Output the (x, y) coordinate of the center of the cell containing the given text.  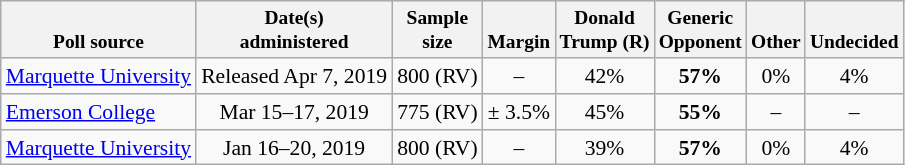
DonaldTrump (R) (604, 30)
Samplesize (438, 30)
Released Apr 7, 2019 (294, 76)
Undecided (854, 30)
42% (604, 76)
45% (604, 112)
800 (RV) (438, 76)
GenericOpponent (700, 30)
Poll source (98, 30)
Marquette University (98, 76)
775 (RV) (438, 112)
Date(s)administered (294, 30)
Other (776, 30)
4% (854, 76)
55% (700, 112)
± 3.5% (519, 112)
Mar 15–17, 2019 (294, 112)
Emerson College (98, 112)
0% (776, 76)
57% (700, 76)
Margin (519, 30)
